Detect which cell encompasses the target text, then output its [X, Y] center coordinate. 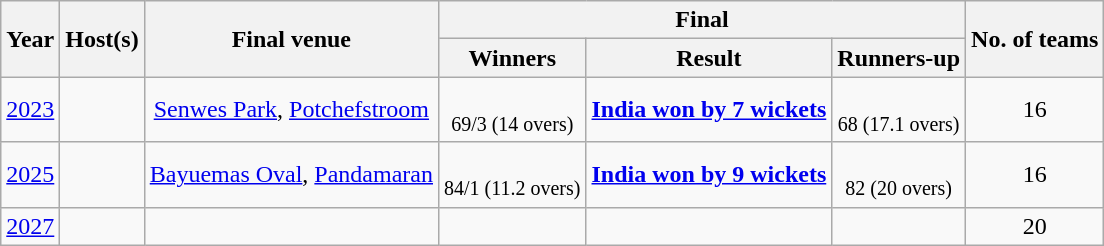
India won by 9 wickets [709, 174]
2023 [30, 110]
Host(s) [102, 39]
Runners-up [899, 58]
2025 [30, 174]
Senwes Park, Potchefstroom [291, 110]
Bayuemas Oval, Pandamaran [291, 174]
82 (20 overs) [899, 174]
Final [702, 20]
Year [30, 39]
No. of teams [1035, 39]
2027 [30, 226]
Result [709, 58]
84/1 (11.2 overs) [512, 174]
India won by 7 wickets [709, 110]
Winners [512, 58]
69/3 (14 overs) [512, 110]
68 (17.1 overs) [899, 110]
20 [1035, 226]
Final venue [291, 39]
